Scan for the cell matching the given text and deliver its [X, Y] coordinate at center. 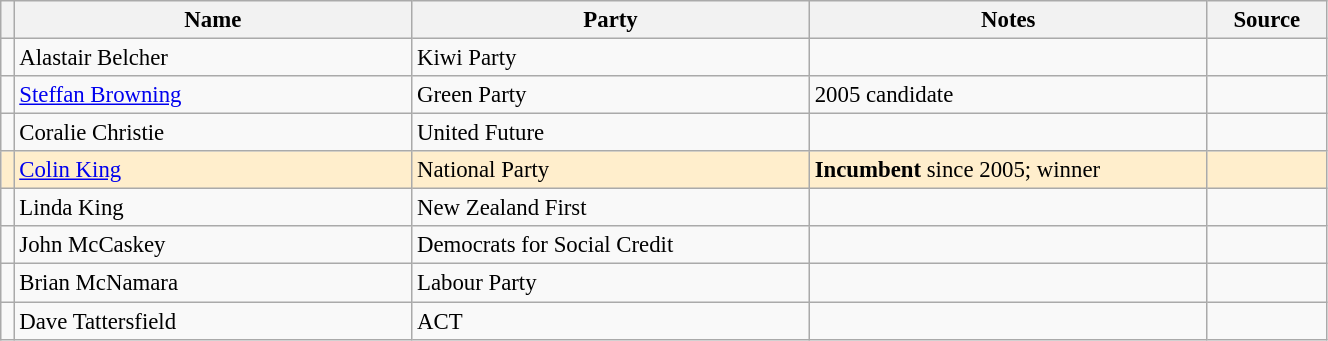
John McCaskey [213, 245]
Steffan Browning [213, 95]
Alastair Belcher [213, 58]
Green Party [611, 95]
New Zealand First [611, 208]
Coralie Christie [213, 133]
Linda King [213, 208]
Name [213, 20]
Notes [1008, 20]
Democrats for Social Credit [611, 245]
2005 candidate [1008, 95]
Labour Party [611, 283]
Dave Tattersfield [213, 321]
Kiwi Party [611, 58]
Source [1266, 20]
Incumbent since 2005; winner [1008, 170]
ACT [611, 321]
Party [611, 20]
Brian McNamara [213, 283]
Colin King [213, 170]
National Party [611, 170]
United Future [611, 133]
